Detect which cell encompasses the target text, then output its [x, y] center coordinate. 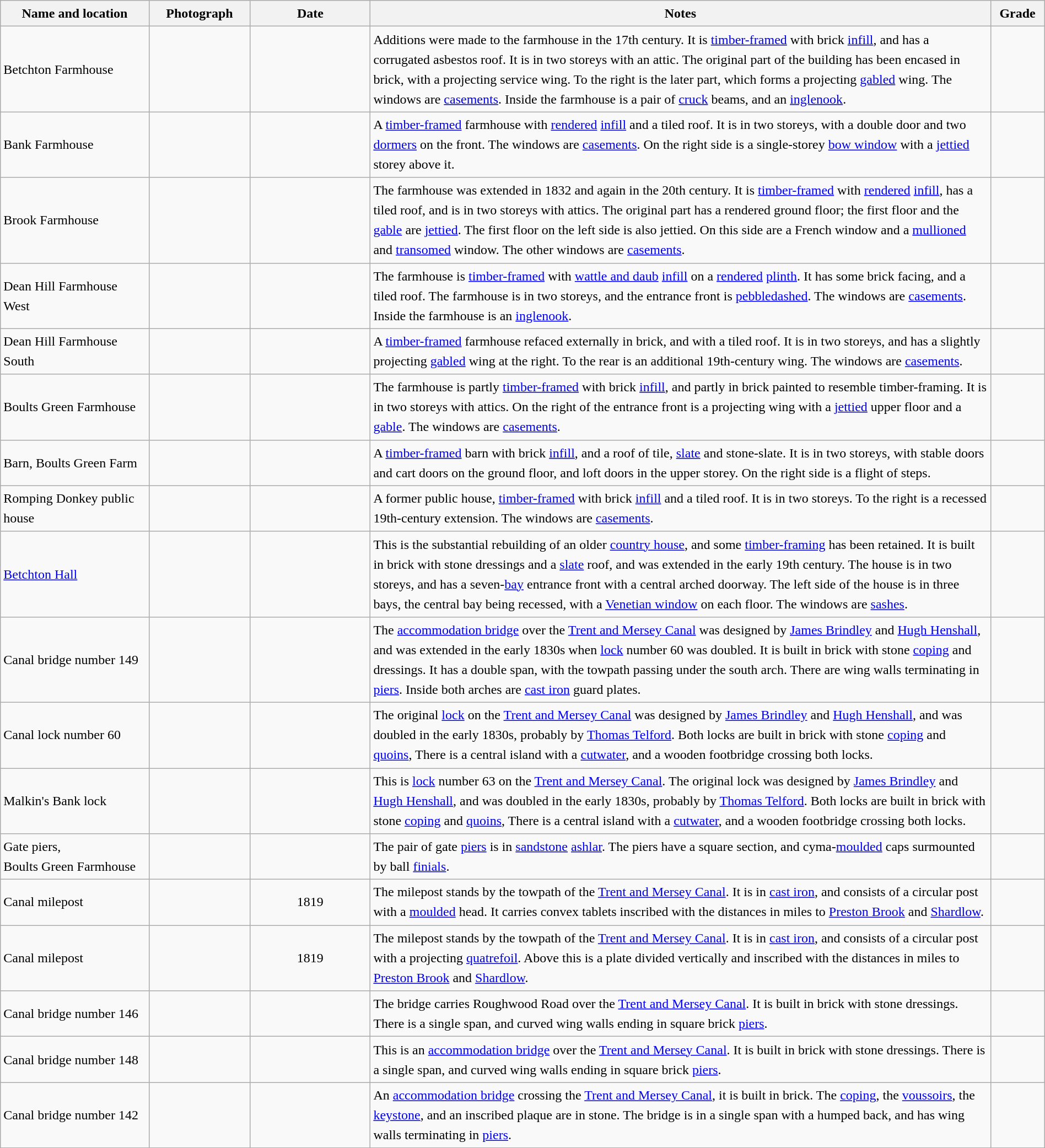
Canal bridge number 148 [75, 1059]
Dean Hill Farmhouse South [75, 352]
Photograph [200, 13]
Canal bridge number 149 [75, 659]
Canal bridge number 146 [75, 1014]
Name and location [75, 13]
Gate piers,Boults Green Farmhouse [75, 856]
Grade [1017, 13]
Malkin's Bank lock [75, 801]
Dean Hill Farmhouse West [75, 295]
Notes [680, 13]
The pair of gate piers is in sandstone ashlar. The piers have a square section, and cyma-moulded caps surmounted by ball finials. [680, 856]
Date [310, 13]
Betchton Farmhouse [75, 69]
Boults Green Farmhouse [75, 407]
Betchton Hall [75, 574]
Bank Farmhouse [75, 144]
Barn, Boults Green Farm [75, 463]
Romping Donkey public house [75, 508]
Brook Farmhouse [75, 220]
Canal lock number 60 [75, 735]
Canal bridge number 142 [75, 1115]
